Pinpoint the cell where the given text exists, returning its (X, Y) midpoint coordinate. 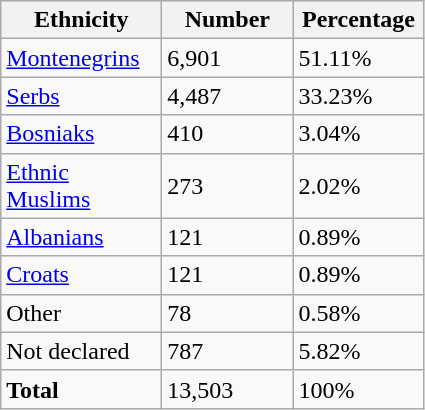
5.82% (358, 351)
2.02% (358, 186)
78 (228, 313)
787 (228, 351)
Not declared (82, 351)
Total (82, 389)
Ethnicity (82, 20)
13,503 (228, 389)
Croats (82, 275)
6,901 (228, 58)
Percentage (358, 20)
33.23% (358, 96)
Bosniaks (82, 134)
Serbs (82, 96)
4,487 (228, 96)
Ethnic Muslims (82, 186)
3.04% (358, 134)
Number (228, 20)
Albanians (82, 237)
273 (228, 186)
Montenegrins (82, 58)
0.58% (358, 313)
Other (82, 313)
100% (358, 389)
51.11% (358, 58)
410 (228, 134)
